Search for the cell housing the specified text and yield its [X, Y] center coordinate. 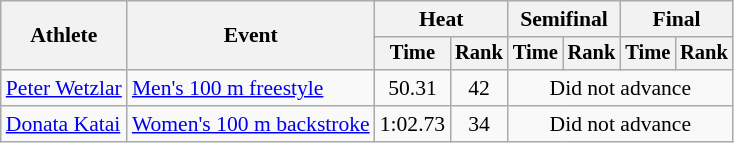
Men's 100 m freestyle [251, 88]
Event [251, 36]
Heat [442, 19]
42 [479, 88]
Final [676, 19]
Donata Katai [64, 124]
34 [479, 124]
1:02.73 [412, 124]
Women's 100 m backstroke [251, 124]
Athlete [64, 36]
Semifinal [564, 19]
50.31 [412, 88]
Peter Wetzlar [64, 88]
